Provide the (x, y) coordinate of the cell's center where the given text is located.  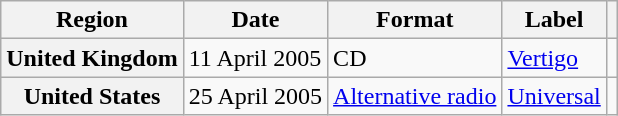
Date (255, 20)
Format (415, 20)
Alternative radio (415, 96)
Label (554, 20)
11 April 2005 (255, 58)
Universal (554, 96)
Region (92, 20)
25 April 2005 (255, 96)
Vertigo (554, 58)
CD (415, 58)
United States (92, 96)
United Kingdom (92, 58)
